For the text-containing cell, return its midpoint in [x, y] coordinate format. 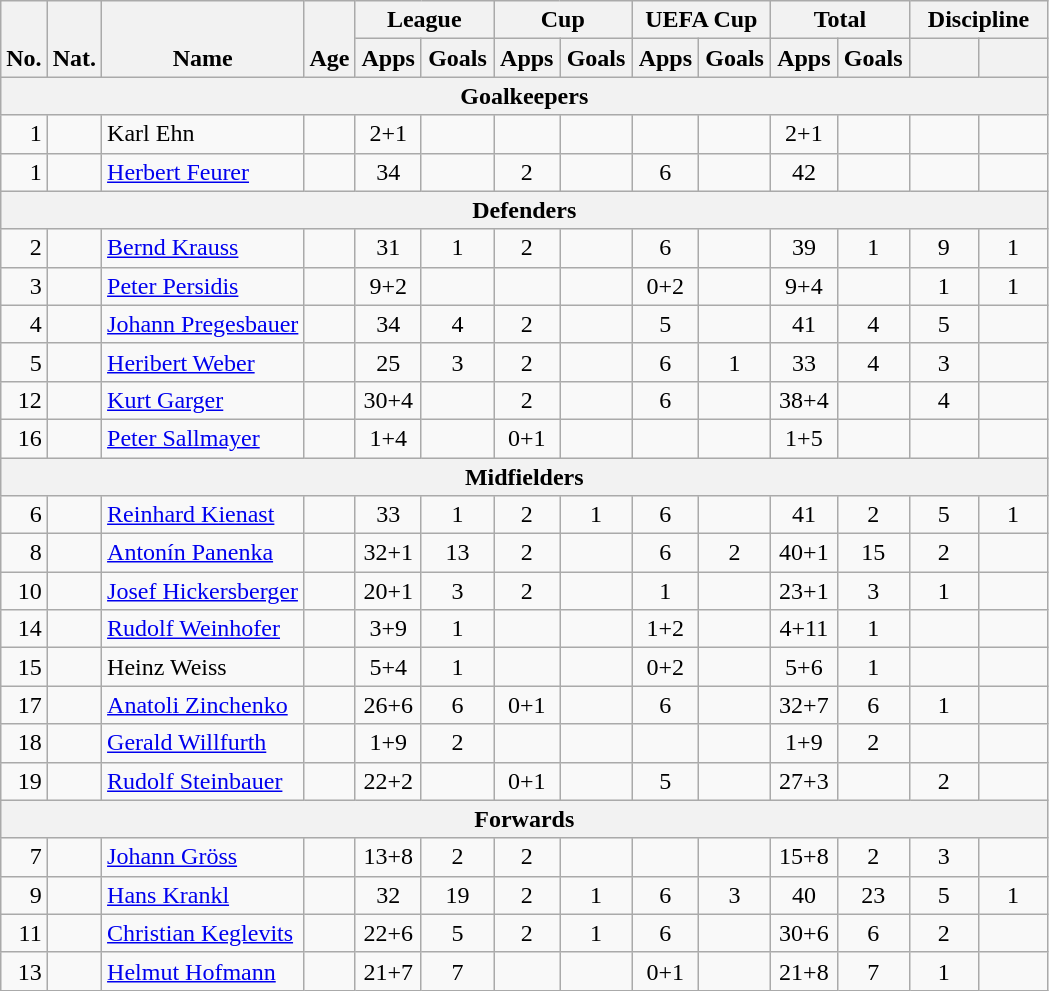
10 [24, 591]
Karl Ehn [203, 134]
18 [24, 743]
Kurt Garger [203, 400]
23+1 [804, 591]
42 [804, 172]
23 [873, 895]
Nat. [74, 39]
9+2 [388, 286]
12 [24, 400]
Helmut Hofmann [203, 971]
No. [24, 39]
Hans Krankl [203, 895]
5+4 [388, 667]
League [424, 20]
32 [388, 895]
Anatoli Zinchenko [203, 705]
Herbert Feurer [203, 172]
Gerald Willfurth [203, 743]
Johann Gröss [203, 857]
31 [388, 248]
27+3 [804, 781]
Defenders [524, 210]
Rudolf Weinhofer [203, 629]
Reinhard Kienast [203, 515]
UEFA Cup [702, 20]
30+6 [804, 933]
5+6 [804, 667]
4+11 [804, 629]
Christian Keglevits [203, 933]
Midfielders [524, 477]
32+7 [804, 705]
Heinz Weiss [203, 667]
Johann Pregesbauer [203, 324]
1+2 [666, 629]
15+8 [804, 857]
11 [24, 933]
Josef Hickersberger [203, 591]
21+7 [388, 971]
Peter Sallmayer [203, 438]
20+1 [388, 591]
38+4 [804, 400]
25 [388, 362]
14 [24, 629]
39 [804, 248]
13+8 [388, 857]
Total [840, 20]
Peter Persidis [203, 286]
40 [804, 895]
Age [330, 39]
9+4 [804, 286]
1+5 [804, 438]
Name [203, 39]
1+4 [388, 438]
22+2 [388, 781]
Rudolf Steinbauer [203, 781]
8 [24, 553]
Forwards [524, 819]
21+8 [804, 971]
3+9 [388, 629]
Cup [564, 20]
Discipline [978, 20]
Antonín Panenka [203, 553]
40+1 [804, 553]
30+4 [388, 400]
Goalkeepers [524, 96]
32+1 [388, 553]
Bernd Krauss [203, 248]
Heribert Weber [203, 362]
26+6 [388, 705]
17 [24, 705]
22+6 [388, 933]
16 [24, 438]
